Detect which cell encompasses the target text, then output its (X, Y) center coordinate. 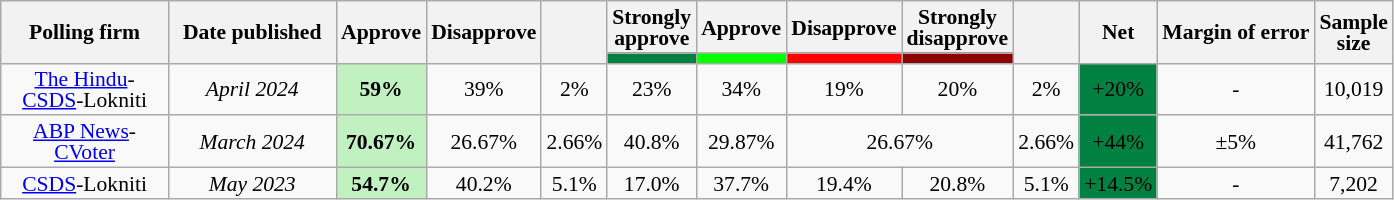
May 2023 (252, 184)
40.2% (484, 184)
March 2024 (252, 142)
Stronglydisapprove (958, 27)
40.8% (652, 142)
Stronglyapprove (652, 27)
Polling firm (85, 32)
April 2024 (252, 89)
19.4% (844, 184)
Date published (252, 32)
23% (652, 89)
54.7% (381, 184)
41,762 (1353, 142)
7,202 (1353, 184)
+44% (1118, 142)
+20% (1118, 89)
+14.5% (1118, 184)
20% (958, 89)
19% (844, 89)
10,019 (1353, 89)
59% (381, 89)
Net (1118, 32)
34% (741, 89)
39% (484, 89)
The Hindu-CSDS-Lokniti (85, 89)
29.87% (741, 142)
17.0% (652, 184)
±5% (1236, 142)
70.67% (381, 142)
Margin of error (1236, 32)
ABP News-CVoter (85, 142)
20.8% (958, 184)
CSDS-Lokniti (85, 184)
Samplesize (1353, 32)
37.7% (741, 184)
